Provide the (X, Y) coordinate of the cell's center where the given text is located.  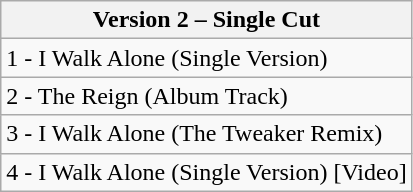
3 - I Walk Alone (The Tweaker Remix) (206, 134)
Version 2 – Single Cut (206, 20)
4 - I Walk Alone (Single Version) [Video] (206, 172)
1 - I Walk Alone (Single Version) (206, 58)
2 - The Reign (Album Track) (206, 96)
